Detect which cell encompasses the target text, then output its (X, Y) center coordinate. 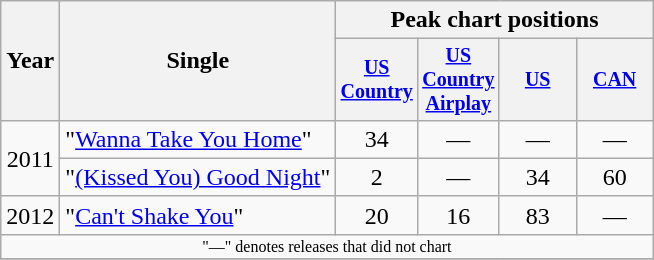
"—" denotes releases that did not chart (327, 246)
Year (30, 61)
2011 (30, 158)
"Wanna Take You Home" (198, 139)
2 (377, 177)
83 (538, 215)
Single (198, 61)
2012 (30, 215)
US Country (377, 80)
Peak chart positions (494, 20)
CAN (614, 80)
US Country Airplay (459, 80)
16 (459, 215)
US (538, 80)
"Can't Shake You" (198, 215)
60 (614, 177)
20 (377, 215)
"(Kissed You) Good Night" (198, 177)
